Extract the [X, Y] coordinate from the center of the cell holding the provided text.  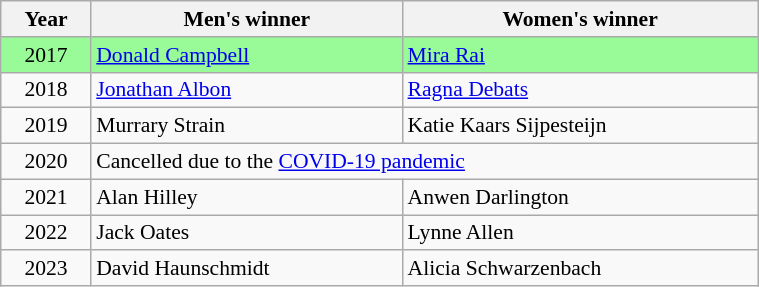
David Haunschmidt [246, 269]
Cancelled due to the COVID-19 pandemic [424, 162]
Alicia Schwarzenbach [580, 269]
Jonathan Albon [246, 90]
Alan Hilley [246, 197]
Mira Rai [580, 55]
2017 [46, 55]
Lynne Allen [580, 233]
Anwen Darlington [580, 197]
Jack Oates [246, 233]
2019 [46, 126]
2018 [46, 90]
Ragna Debats [580, 90]
2021 [46, 197]
Year [46, 19]
Katie Kaars Sijpesteijn [580, 126]
Donald Campbell [246, 55]
2020 [46, 162]
2022 [46, 233]
Women's winner [580, 19]
Murrary Strain [246, 126]
Men's winner [246, 19]
2023 [46, 269]
